From the cell containing the given text, extract its center point as (x, y) coordinate. 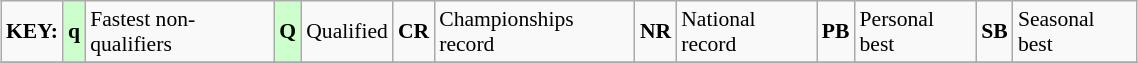
Q (288, 32)
PB (836, 32)
National record (746, 32)
Qualified (347, 32)
Personal best (916, 32)
Championships record (534, 32)
KEY: (32, 32)
NR (656, 32)
Fastest non-qualifiers (180, 32)
CR (414, 32)
SB (994, 32)
Seasonal best (1075, 32)
q (74, 32)
